Search for the cell housing the specified text and yield its (x, y) center coordinate. 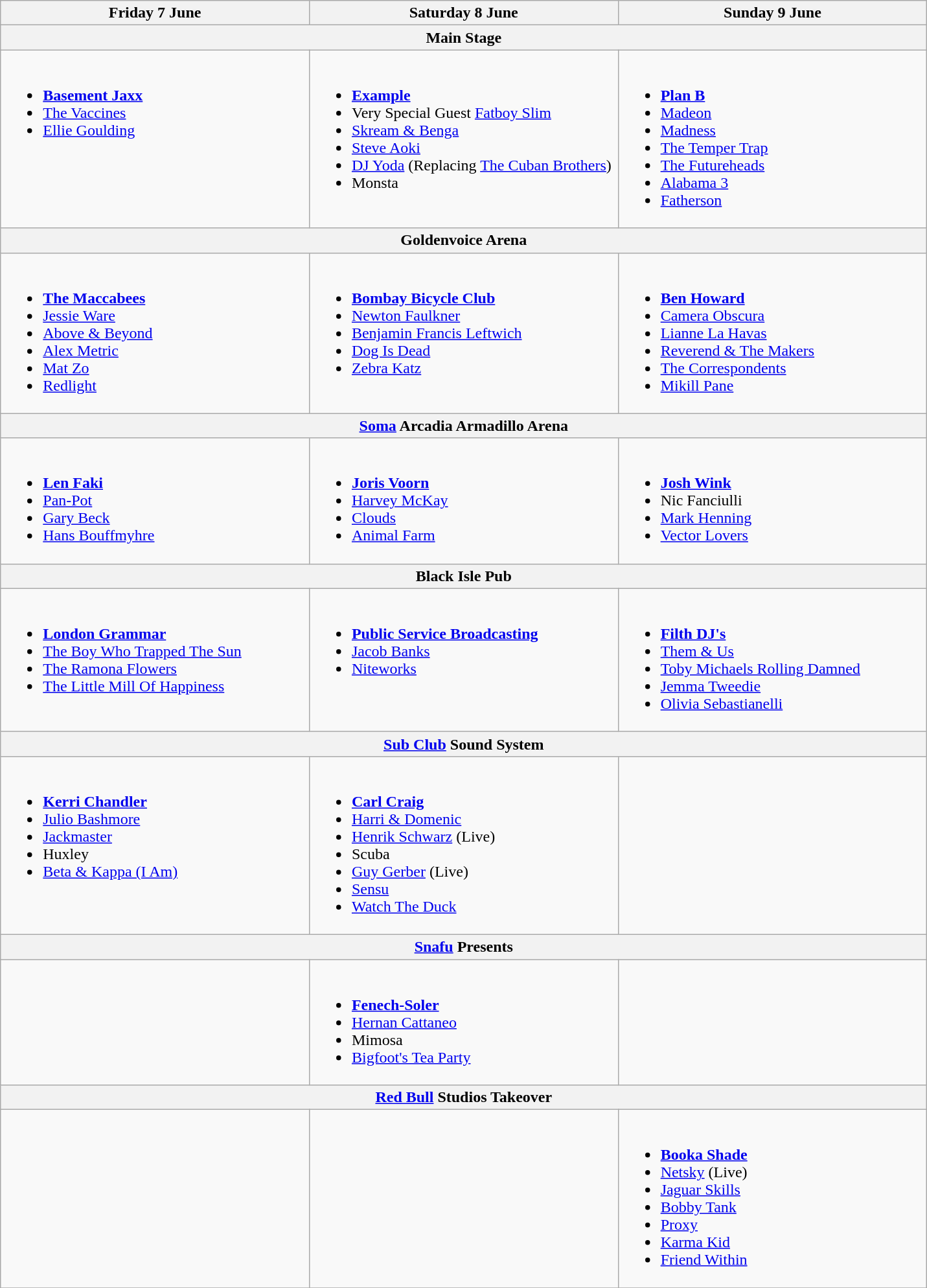
ExampleVery Special Guest Fatboy SlimSkream & BengaSteve AokiDJ Yoda (Replacing The Cuban Brothers)Monsta (464, 139)
Joris VoornHarvey McKayCloudsAnimal Farm (464, 501)
Basement JaxxThe VaccinesEllie Goulding (155, 139)
Snafu Presents (464, 947)
Booka ShadeNetsky (Live)Jaguar SkillsBobby TankProxyKarma KidFriend Within (772, 1199)
The MaccabeesJessie WareAbove & BeyondAlex MetricMat ZoRedlight (155, 333)
Fenech-SolerHernan CattaneoMimosaBigfoot's Tea Party (464, 1022)
Black Isle Pub (464, 576)
Main Stage (464, 38)
Plan BMadeonMadnessThe Temper TrapThe FutureheadsAlabama 3Fatherson (772, 139)
Sub Club Sound System (464, 744)
Goldenvoice Arena (464, 240)
Sunday 9 June (772, 13)
Josh WinkNic FanciulliMark HenningVector Lovers (772, 501)
Filth DJ'sThem & UsToby Michaels Rolling DamnedJemma TweedieOlivia Sebastianelli (772, 660)
Friday 7 June (155, 13)
London GrammarThe Boy Who Trapped The SunThe Ramona FlowersThe Little Mill Of Happiness (155, 660)
Saturday 8 June (464, 13)
Bombay Bicycle ClubNewton FaulknerBenjamin Francis LeftwichDog Is DeadZebra Katz (464, 333)
Red Bull Studios Takeover (464, 1098)
Ben HowardCamera ObscuraLianne La HavasReverend & The MakersThe CorrespondentsMikill Pane (772, 333)
Len FakiPan-PotGary BeckHans Bouffmyhre (155, 501)
Public Service BroadcastingJacob BanksNiteworks (464, 660)
Carl CraigHarri & DomenicHenrik Schwarz (Live)ScubaGuy Gerber (Live)SensuWatch The Duck (464, 845)
Kerri ChandlerJulio BashmoreJackmasterHuxleyBeta & Kappa (I Am) (155, 845)
Soma Arcadia Armadillo Arena (464, 426)
